Capture the cell that displays the provided text and extract its (X, Y) central coordinate. 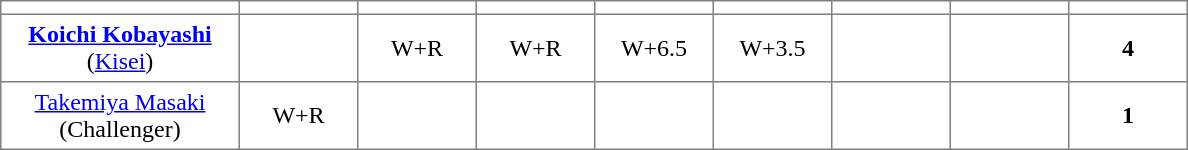
W+3.5 (772, 48)
Koichi Kobayashi (Kisei) (120, 48)
1 (1128, 116)
W+6.5 (654, 48)
Takemiya Masaki (Challenger) (120, 116)
4 (1128, 48)
